From the cell containing the given text, extract its center point as [x, y] coordinate. 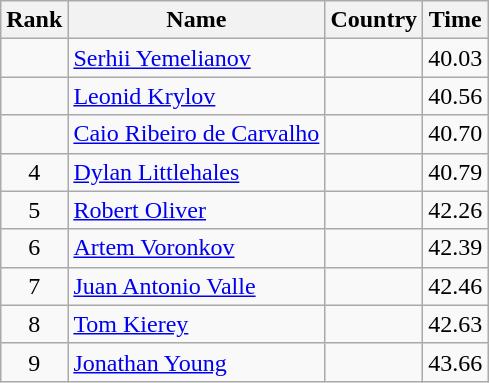
Name [196, 20]
Robert Oliver [196, 210]
Leonid Krylov [196, 96]
Dylan Littlehales [196, 172]
Rank [34, 20]
Serhii Yemelianov [196, 58]
6 [34, 248]
8 [34, 324]
43.66 [456, 362]
5 [34, 210]
Jonathan Young [196, 362]
40.79 [456, 172]
4 [34, 172]
Country [374, 20]
42.26 [456, 210]
42.46 [456, 286]
Tom Kierey [196, 324]
Caio Ribeiro de Carvalho [196, 134]
Juan Antonio Valle [196, 286]
Time [456, 20]
40.03 [456, 58]
42.39 [456, 248]
42.63 [456, 324]
7 [34, 286]
9 [34, 362]
40.70 [456, 134]
40.56 [456, 96]
Artem Voronkov [196, 248]
